Capture the cell that displays the provided text and extract its (X, Y) central coordinate. 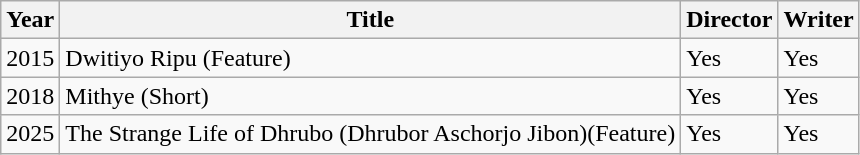
Title (370, 20)
Writer (818, 20)
Year (30, 20)
Mithye (Short) (370, 96)
Dwitiyo Ripu (Feature) (370, 58)
Director (730, 20)
2015 (30, 58)
The Strange Life of Dhrubo (Dhrubor Aschorjo Jibon)(Feature) (370, 134)
2018 (30, 96)
2025 (30, 134)
